Provide the [X, Y] coordinate of the cell's center where the given text is located.  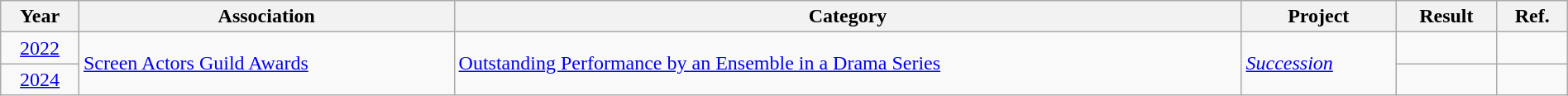
Result [1447, 17]
Ref. [1532, 17]
Screen Actors Guild Awards [266, 64]
Category [848, 17]
Association [266, 17]
2024 [40, 79]
2022 [40, 48]
Outstanding Performance by an Ensemble in a Drama Series [848, 64]
Year [40, 17]
Project [1318, 17]
Succession [1318, 64]
